For the text-containing cell, return its midpoint in (X, Y) coordinate format. 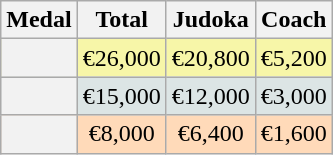
€5,200 (294, 58)
€8,000 (122, 134)
€15,000 (122, 96)
€6,400 (210, 134)
Judoka (210, 20)
Coach (294, 20)
€3,000 (294, 96)
Medal (39, 20)
€1,600 (294, 134)
€26,000 (122, 58)
€20,800 (210, 58)
€12,000 (210, 96)
Total (122, 20)
